Identify which cell holds the provided text, then report its [X, Y] central coordinate. 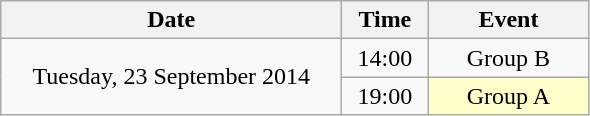
Group B [508, 58]
Tuesday, 23 September 2014 [172, 77]
Group A [508, 96]
Time [385, 20]
19:00 [385, 96]
14:00 [385, 58]
Event [508, 20]
Date [172, 20]
